From the cell containing the given text, extract its center point as [x, y] coordinate. 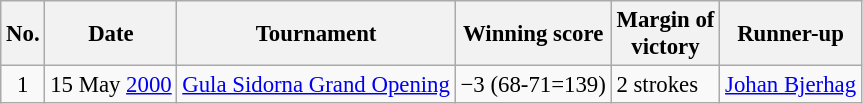
Date [111, 34]
Tournament [316, 34]
15 May 2000 [111, 85]
Johan Bjerhag [791, 85]
2 strokes [666, 85]
Gula Sidorna Grand Opening [316, 85]
−3 (68-71=139) [533, 85]
No. [23, 34]
Margin ofvictory [666, 34]
1 [23, 85]
Winning score [533, 34]
Runner-up [791, 34]
